Output the [x, y] coordinate of the center of the cell containing the given text.  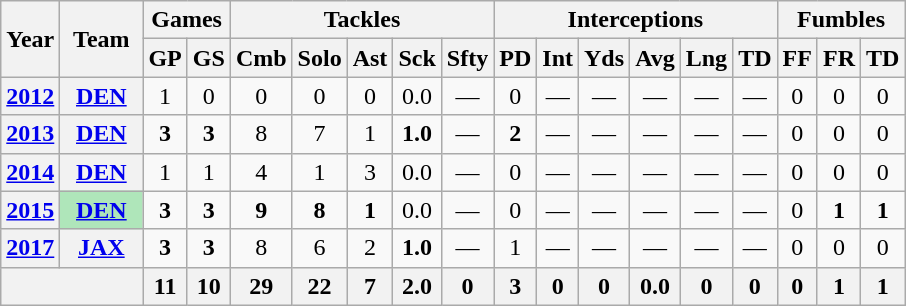
JAX [102, 248]
Fumbles [841, 20]
22 [320, 286]
Int [558, 58]
2015 [30, 210]
6 [320, 248]
Ast [370, 58]
2.0 [417, 286]
PD [516, 58]
FR [838, 58]
GP [165, 58]
2017 [30, 248]
2012 [30, 96]
Team [102, 39]
Tackles [362, 20]
FF [797, 58]
4 [261, 172]
11 [165, 286]
2013 [30, 134]
10 [208, 286]
Lng [706, 58]
2014 [30, 172]
GS [208, 58]
Avg [656, 58]
Cmb [261, 58]
Sfty [467, 58]
Yds [604, 58]
9 [261, 210]
Year [30, 39]
29 [261, 286]
Interceptions [636, 20]
Games [186, 20]
Solo [320, 58]
Sck [417, 58]
